Detect which cell encompasses the target text, then output its [x, y] center coordinate. 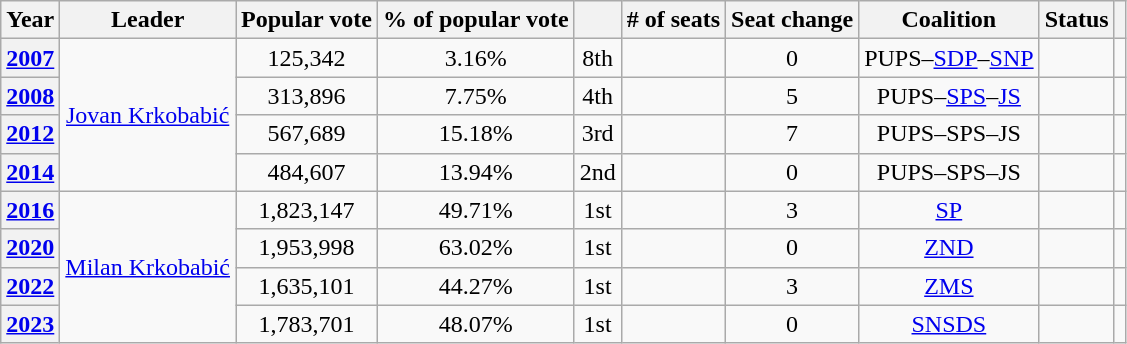
484,607 [307, 172]
5 [792, 96]
Jovan Krkobabić [148, 115]
# of seats [673, 20]
1,823,147 [307, 210]
Coalition [950, 20]
ZMS [950, 286]
2016 [30, 210]
Leader [148, 20]
48.07% [476, 324]
Seat change [792, 20]
PUPS–SDP–SNP [950, 58]
7 [792, 134]
2008 [30, 96]
1,635,101 [307, 286]
3.16% [476, 58]
63.02% [476, 248]
2022 [30, 286]
7.75% [476, 96]
125,342 [307, 58]
8th [598, 58]
1,953,998 [307, 248]
2nd [598, 172]
2007 [30, 58]
313,896 [307, 96]
1,783,701 [307, 324]
44.27% [476, 286]
ZND [950, 248]
SP [950, 210]
SNSDS [950, 324]
49.71% [476, 210]
3rd [598, 134]
Status [1076, 20]
13.94% [476, 172]
2014 [30, 172]
Popular vote [307, 20]
% of popular vote [476, 20]
Year [30, 20]
Milan Krkobabić [148, 267]
4th [598, 96]
15.18% [476, 134]
2012 [30, 134]
2023 [30, 324]
2020 [30, 248]
567,689 [307, 134]
